Return the (X, Y) coordinate for the center point of the cell that contains the specified text.  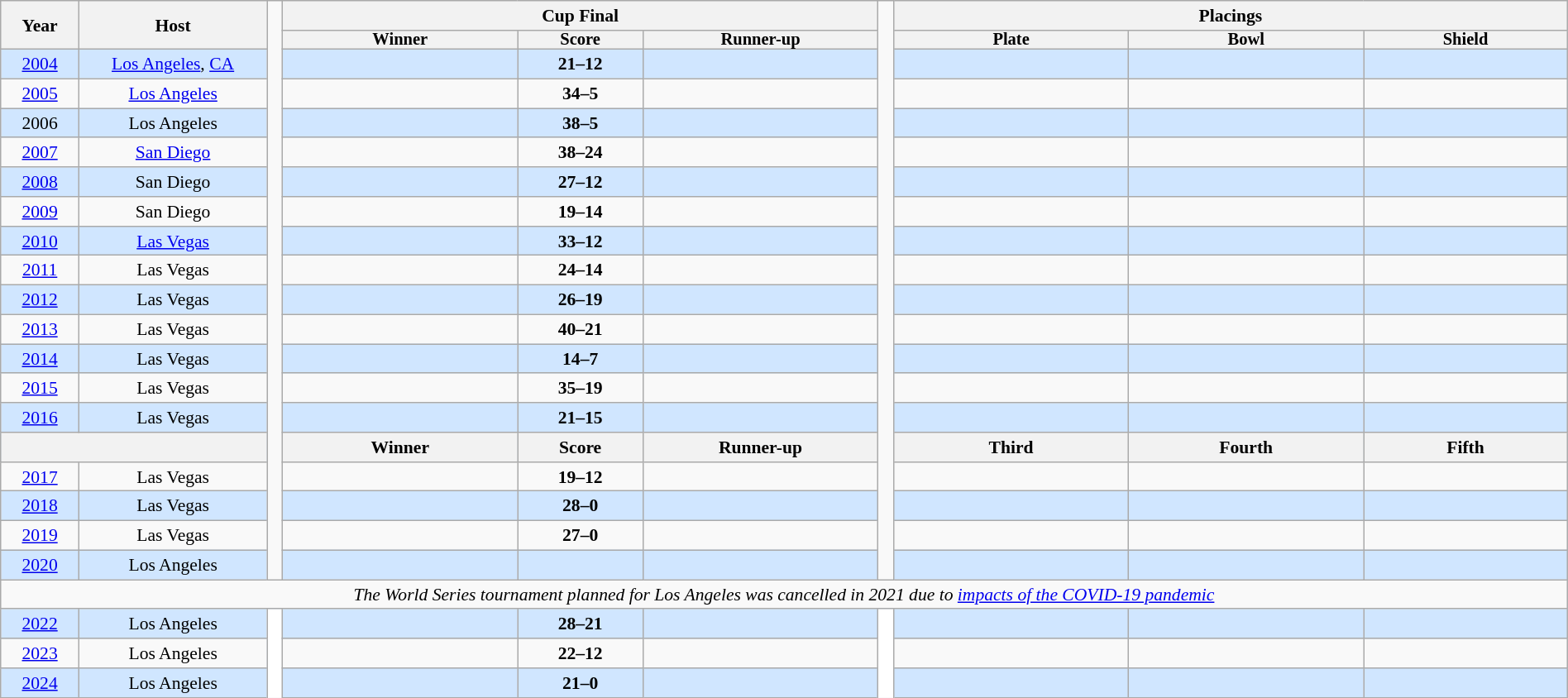
2024 (40, 683)
2008 (40, 182)
2016 (40, 418)
2022 (40, 624)
Shield (1465, 40)
38–5 (581, 123)
19–14 (581, 212)
27–0 (581, 536)
2023 (40, 653)
2005 (40, 94)
2006 (40, 123)
28–0 (581, 506)
Plate (1011, 40)
22–12 (581, 653)
2015 (40, 389)
Fifth (1465, 447)
38–24 (581, 153)
24–14 (581, 270)
Los Angeles, CA (172, 65)
Placings (1231, 16)
2013 (40, 330)
Year (40, 25)
2017 (40, 477)
2007 (40, 153)
The World Series tournament planned for Los Angeles was cancelled in 2021 due to impacts of the COVID-19 pandemic (784, 595)
34–5 (581, 94)
28–21 (581, 624)
26–19 (581, 300)
Bowl (1246, 40)
Fourth (1246, 447)
Third (1011, 447)
2004 (40, 65)
2009 (40, 212)
14–7 (581, 359)
40–21 (581, 330)
Cup Final (581, 16)
21–15 (581, 418)
2018 (40, 506)
2010 (40, 241)
2011 (40, 270)
19–12 (581, 477)
2019 (40, 536)
2012 (40, 300)
2014 (40, 359)
2020 (40, 566)
21–0 (581, 683)
21–12 (581, 65)
35–19 (581, 389)
33–12 (581, 241)
Host (172, 25)
27–12 (581, 182)
